Identify which cell holds the provided text, then report its [x, y] central coordinate. 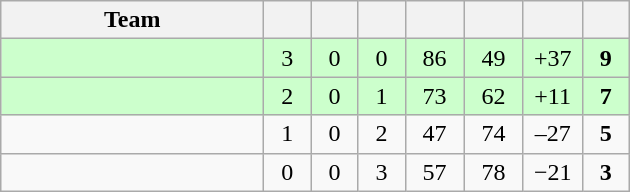
74 [494, 134]
86 [434, 58]
Team [132, 20]
−21 [552, 172]
73 [434, 96]
78 [494, 172]
47 [434, 134]
7 [606, 96]
+11 [552, 96]
49 [494, 58]
–27 [552, 134]
57 [434, 172]
62 [494, 96]
+37 [552, 58]
5 [606, 134]
9 [606, 58]
